Return (X, Y) of the center of cell containing provided text 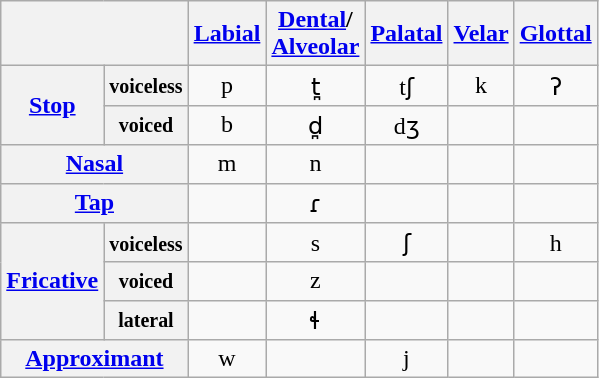
dʒ (406, 125)
ʃ (406, 243)
k (481, 86)
n (316, 164)
Approximant (94, 359)
b (227, 125)
Tap (94, 203)
Labial (227, 34)
ɾ (316, 203)
Glottal (556, 34)
Fricative (52, 282)
p (227, 86)
j (406, 359)
Palatal (406, 34)
h (556, 243)
Nasal (94, 164)
d̪ (316, 125)
ɬ (316, 320)
t̪ (316, 86)
tʃ (406, 86)
ʔ (556, 86)
Stop (52, 106)
Dental/Alveolar (316, 34)
s (316, 243)
lateral (146, 320)
Velar (481, 34)
w (227, 359)
m (227, 164)
z (316, 281)
